Locate the cell with the specified text and output its [x, y] center coordinate. 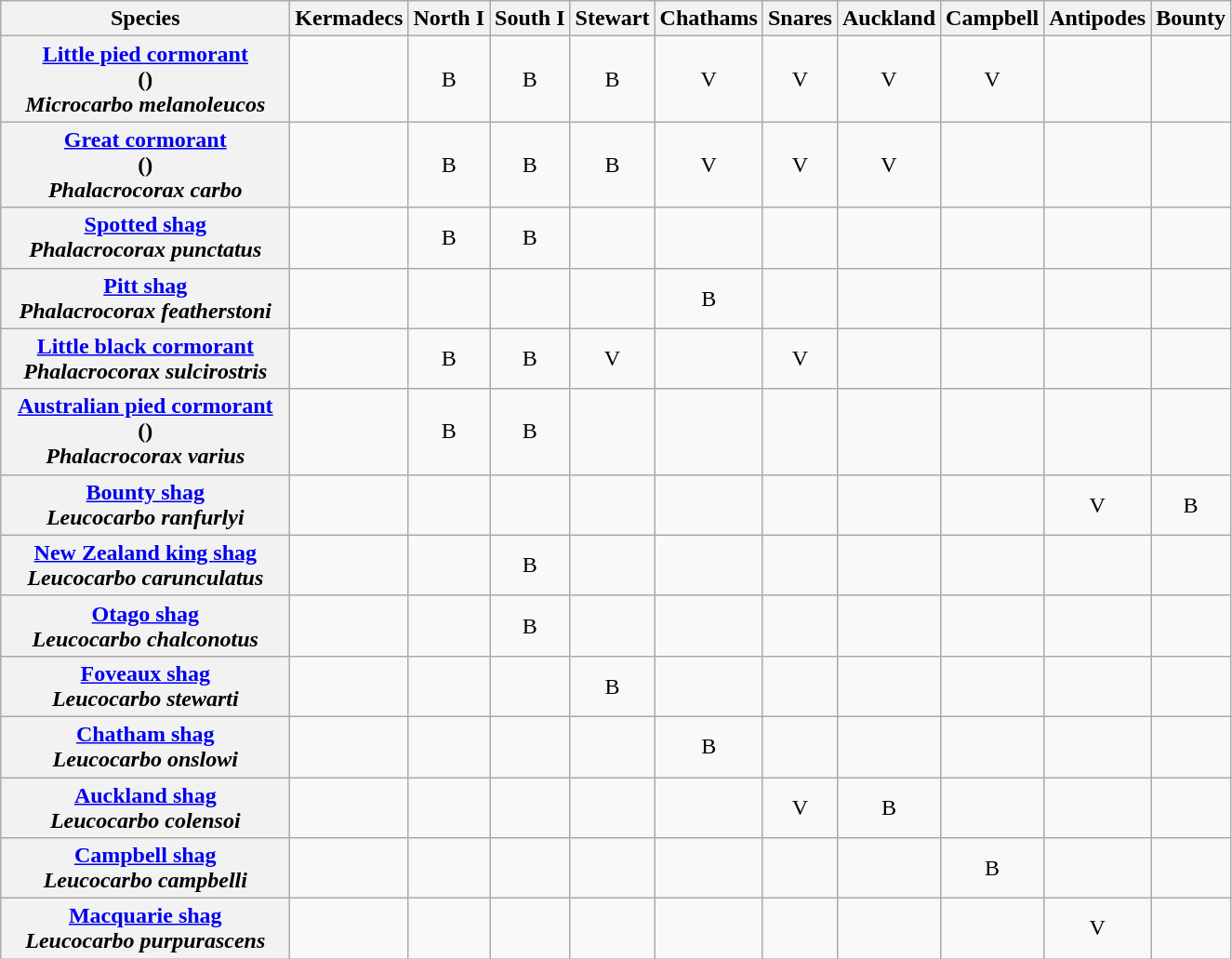
North I [449, 19]
Kermadecs [350, 19]
Bounty [1191, 19]
Stewart [612, 19]
Campbell [993, 19]
Species [145, 19]
Pitt shagPhalacrocorax featherstoni [145, 298]
Bounty shagLeucocarbo ranfurlyi [145, 504]
South I [530, 19]
Antipodes [1097, 19]
Campbell shagLeucocarbo campbelli [145, 869]
Little black cormorantPhalacrocorax sulcirostris [145, 359]
Snares [800, 19]
Little pied cormorant()Microcarbo melanoleucos [145, 79]
Macquarie shagLeucocarbo purpurascens [145, 928]
Chathams [709, 19]
Otago shagLeucocarbo chalconotus [145, 625]
Auckland [889, 19]
Chatham shagLeucocarbo onslowi [145, 746]
Great cormorant()Phalacrocorax carbo [145, 165]
Auckland shagLeucocarbo colensoi [145, 807]
Spotted shagPhalacrocorax punctatus [145, 238]
Foveaux shagLeucocarbo stewarti [145, 686]
Australian pied cormorant()Phalacrocorax varius [145, 432]
New Zealand king shagLeucocarbo carunculatus [145, 566]
